Return the [X, Y] coordinate for the center point of the cell that contains the specified text.  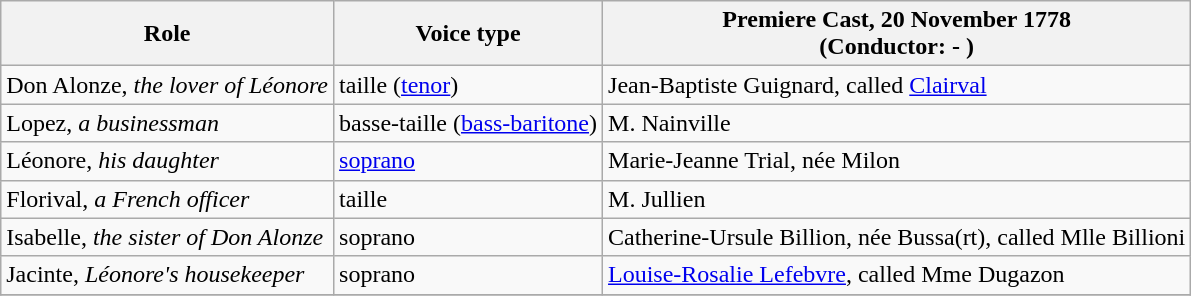
Léonore, his daughter [168, 161]
Catherine-Ursule Billion, née Bussa(rt), called Mlle Billioni [897, 237]
Don Alonze, the lover of Léonore [168, 85]
Marie-Jeanne Trial, née Milon [897, 161]
Florival, a French officer [168, 199]
M. Jullien [897, 199]
Jean-Baptiste Guignard, called Clairval [897, 85]
Jacinte, Léonore's housekeeper [168, 275]
basse-taille (bass-baritone) [468, 123]
Role [168, 34]
Premiere Cast, 20 November 1778(Conductor: - ) [897, 34]
taille [468, 199]
Voice type [468, 34]
Isabelle, the sister of Don Alonze [168, 237]
taille (tenor) [468, 85]
M. Nainville [897, 123]
Lopez, a businessman [168, 123]
Louise-Rosalie Lefebvre, called Mme Dugazon [897, 275]
